Search for the cell housing the specified text and yield its [X, Y] center coordinate. 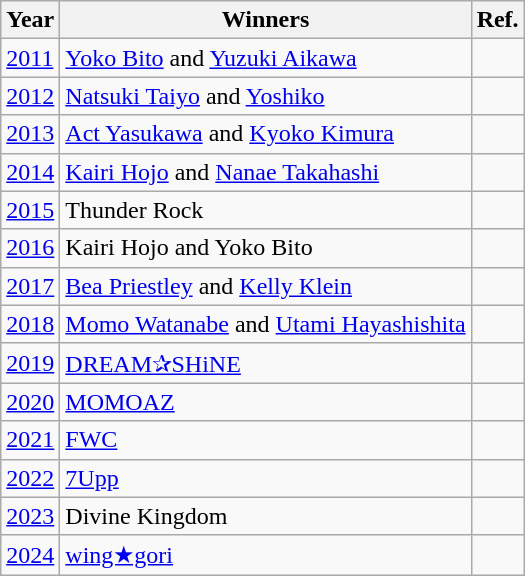
Divine Kingdom [266, 516]
wing★gori [266, 555]
Kairi Hojo and Nanae Takahashi [266, 172]
2016 [30, 248]
2014 [30, 172]
2015 [30, 210]
Kairi Hojo and Yoko Bito [266, 248]
Thunder Rock [266, 210]
2011 [30, 58]
2023 [30, 516]
Momo Watanabe and Utami Hayashishita [266, 324]
Bea Priestley and Kelly Klein [266, 286]
Natsuki Taiyo and Yoshiko [266, 96]
MOMOAZ [266, 402]
Year [30, 20]
Ref. [498, 20]
2017 [30, 286]
2018 [30, 324]
2019 [30, 363]
2012 [30, 96]
2021 [30, 440]
Yoko Bito and Yuzuki Aikawa [266, 58]
2024 [30, 555]
DREAM✰SHiNE [266, 363]
FWC [266, 440]
Act Yasukawa and Kyoko Kimura [266, 134]
Winners [266, 20]
2013 [30, 134]
2022 [30, 478]
7Upp [266, 478]
2020 [30, 402]
